Detect which cell encompasses the target text, then output its (x, y) center coordinate. 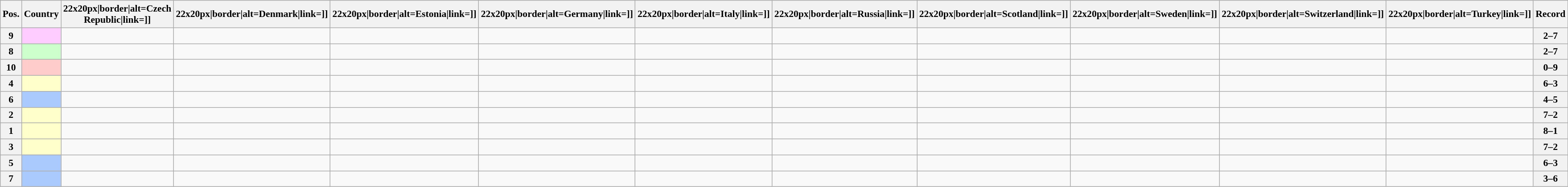
Country (41, 14)
8–1 (1551, 131)
Pos. (11, 14)
3–6 (1551, 179)
6 (11, 100)
22x20px|border|alt=Italy|link=]] (704, 14)
5 (11, 163)
0–9 (1551, 68)
22x20px|border|alt=Estonia|link=]] (405, 14)
1 (11, 131)
22x20px|border|alt=Switzerland|link=]] (1303, 14)
Record (1551, 14)
22x20px|border|alt=Scotland|link=]] (994, 14)
10 (11, 68)
9 (11, 36)
22x20px|border|alt=Denmark|link=]] (251, 14)
22x20px|border|alt=Czech Republic|link=]] (118, 14)
4 (11, 83)
22x20px|border|alt=Russia|link=]] (844, 14)
3 (11, 147)
22x20px|border|alt=Turkey|link=]] (1460, 14)
22x20px|border|alt=Sweden|link=]] (1145, 14)
4–5 (1551, 100)
2 (11, 115)
7 (11, 179)
8 (11, 52)
22x20px|border|alt=Germany|link=]] (557, 14)
